Search for the cell housing the specified text and yield its [x, y] center coordinate. 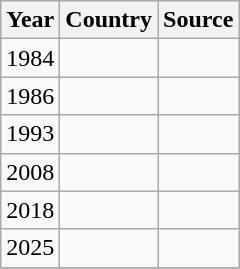
1986 [30, 96]
Country [109, 20]
2008 [30, 172]
2018 [30, 210]
Year [30, 20]
Source [198, 20]
1984 [30, 58]
1993 [30, 134]
2025 [30, 248]
